Search for the cell housing the specified text and yield its (x, y) center coordinate. 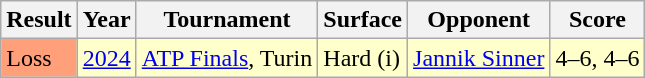
Result (39, 20)
Score (598, 20)
Loss (39, 58)
Hard (i) (363, 58)
Year (106, 20)
Surface (363, 20)
Opponent (479, 20)
Jannik Sinner (479, 58)
ATP Finals, Turin (227, 58)
2024 (106, 58)
4–6, 4–6 (598, 58)
Tournament (227, 20)
